Locate the cell with the specified text and output its [X, Y] center coordinate. 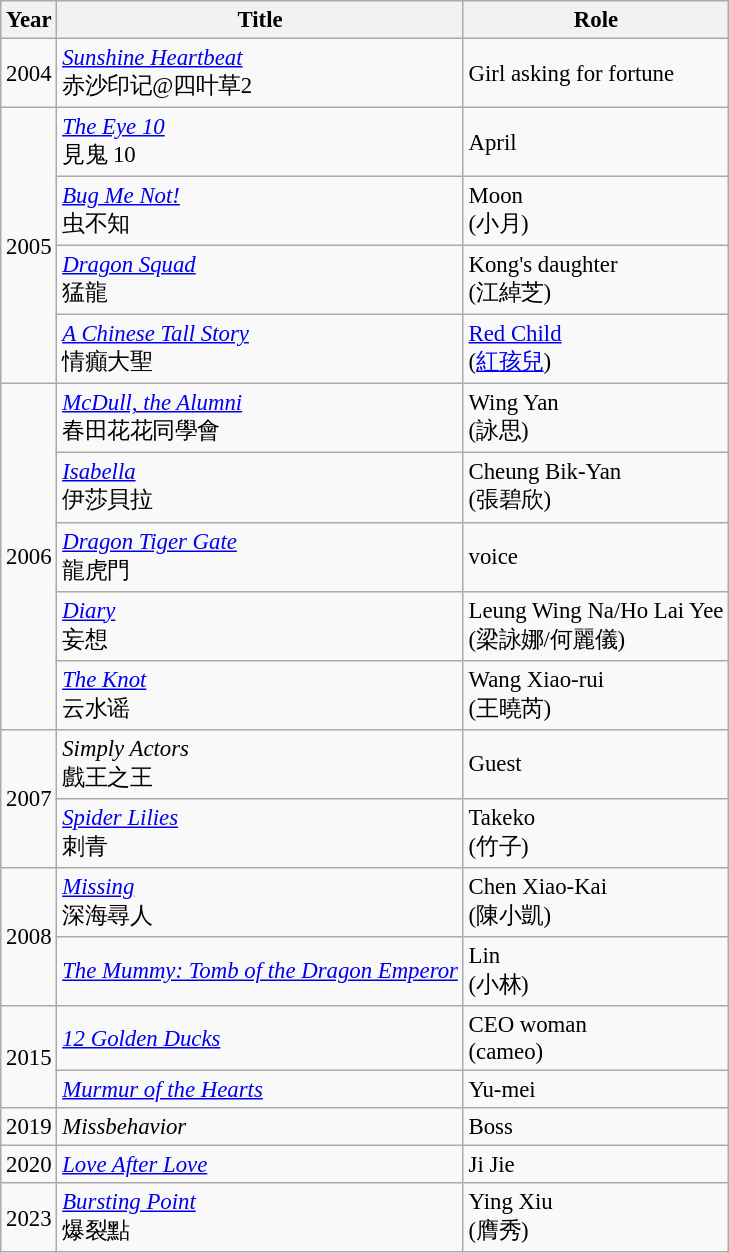
Year [29, 20]
Wing Yan(詠思) [596, 418]
2019 [29, 1127]
Sunshine Heartbeat赤沙印记@四叶草2 [260, 74]
April [596, 142]
Title [260, 20]
12 Golden Ducks [260, 1038]
Role [596, 20]
Cheung Bik-Yan(張碧欣) [596, 488]
The Knot云水谣 [260, 694]
voice [596, 556]
Spider Lilies刺青 [260, 834]
Simply Actors戲王之王 [260, 764]
Missing深海尋人 [260, 902]
Guest [596, 764]
2023 [29, 1218]
Wang Xiao-rui(王曉芮) [596, 694]
A Chinese Tall Story情癲大聖 [260, 350]
Lin(小林) [596, 972]
Dragon Squad猛龍 [260, 280]
2015 [29, 1057]
2008 [29, 937]
Kong's daughter(江綽芝) [596, 280]
McDull, the Alumni春田花花同學會 [260, 418]
Yu-mei [596, 1089]
The Mummy: Tomb of the Dragon Emperor [260, 972]
Ying Xiu (膺秀) [596, 1218]
Takeko(竹子) [596, 834]
CEO woman(cameo) [596, 1038]
2006 [29, 556]
2005 [29, 246]
Love After Love [260, 1165]
Chen Xiao-Kai(陳小凱) [596, 902]
Moon(小月) [596, 212]
2004 [29, 74]
Bug Me Not!虫不知 [260, 212]
Girl asking for fortune [596, 74]
2020 [29, 1165]
Boss [596, 1127]
2007 [29, 798]
Dragon Tiger Gate龍虎門 [260, 556]
Missbehavior [260, 1127]
Ji Jie [596, 1165]
Red Child(紅孩兒) [596, 350]
Isabella伊莎貝拉 [260, 488]
Murmur of the Hearts [260, 1089]
Leung Wing Na/Ho Lai Yee(梁詠娜/何麗儀) [596, 626]
Bursting Point爆裂點 [260, 1218]
The Eye 10見鬼 10 [260, 142]
Diary妄想 [260, 626]
